Find where the given text appears and provide that cell's center as (X, Y) coordinate. 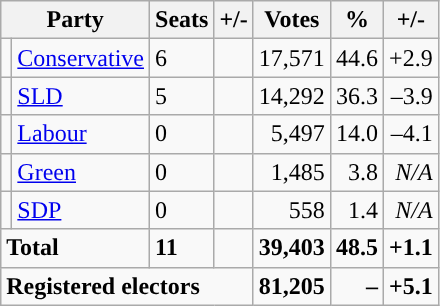
SDP (81, 210)
+5.1 (410, 286)
5,497 (292, 134)
% (356, 20)
14.0 (356, 134)
– (356, 286)
36.3 (356, 96)
14,292 (292, 96)
Green (81, 172)
–4.1 (410, 134)
+2.9 (410, 58)
Registered electors (128, 286)
–3.9 (410, 96)
44.6 (356, 58)
3.8 (356, 172)
5 (182, 96)
+1.1 (410, 248)
81,205 (292, 286)
558 (292, 210)
Conservative (81, 58)
SLD (81, 96)
39,403 (292, 248)
1.4 (356, 210)
17,571 (292, 58)
Seats (182, 20)
Votes (292, 20)
11 (182, 248)
Party (76, 20)
1,485 (292, 172)
48.5 (356, 248)
Total (76, 248)
6 (182, 58)
Labour (81, 134)
